Determine the [x, y] coordinate at the center of the cell enclosing the given text.  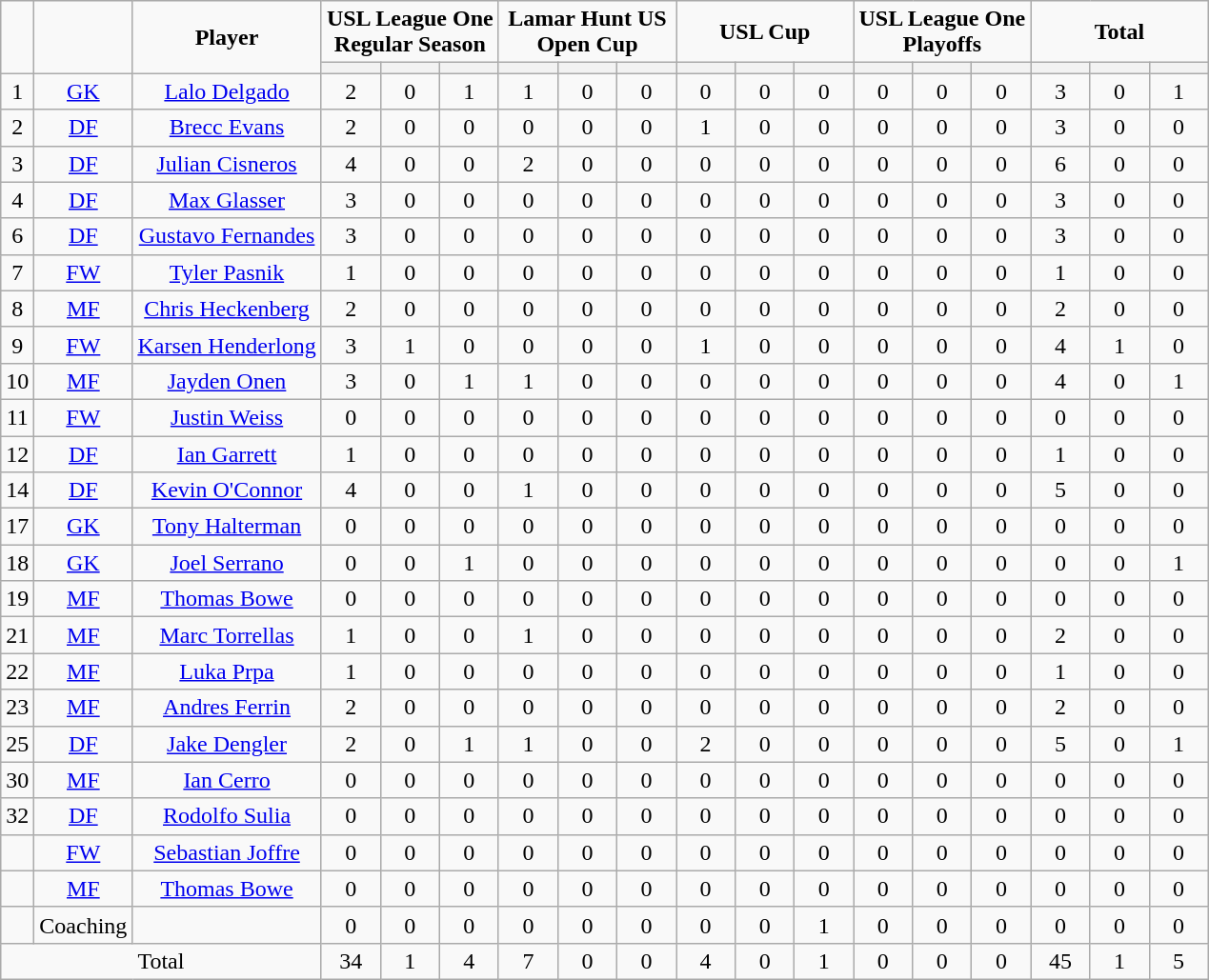
18 [17, 563]
USL League One Regular Season [410, 32]
Tyler Pasnik [227, 272]
Luka Prpa [227, 671]
30 [17, 780]
Tony Halterman [227, 527]
USL League One Playoffs [942, 32]
Chris Heckenberg [227, 309]
Kevin O'Connor [227, 490]
9 [17, 345]
32 [17, 816]
45 [1060, 961]
Julian Cisneros [227, 164]
34 [351, 961]
Jayden Onen [227, 381]
Lalo Delgado [227, 91]
Max Glasser [227, 200]
Karsen Henderlong [227, 345]
Sebastian Joffre [227, 852]
Ian Cerro [227, 780]
USL Cup [765, 32]
17 [17, 527]
8 [17, 309]
Jake Dengler [227, 744]
10 [17, 381]
23 [17, 708]
Coaching [84, 925]
25 [17, 744]
19 [17, 599]
11 [17, 417]
Marc Torrellas [227, 635]
Rodolfo Sulia [227, 816]
Brecc Evans [227, 128]
22 [17, 671]
Lamar Hunt US Open Cup [587, 32]
Justin Weiss [227, 417]
Andres Ferrin [227, 708]
Gustavo Fernandes [227, 236]
21 [17, 635]
Ian Garrett [227, 454]
Player [227, 37]
12 [17, 454]
14 [17, 490]
Joel Serrano [227, 563]
